Output the [x, y] coordinate of the center of the cell containing the given text.  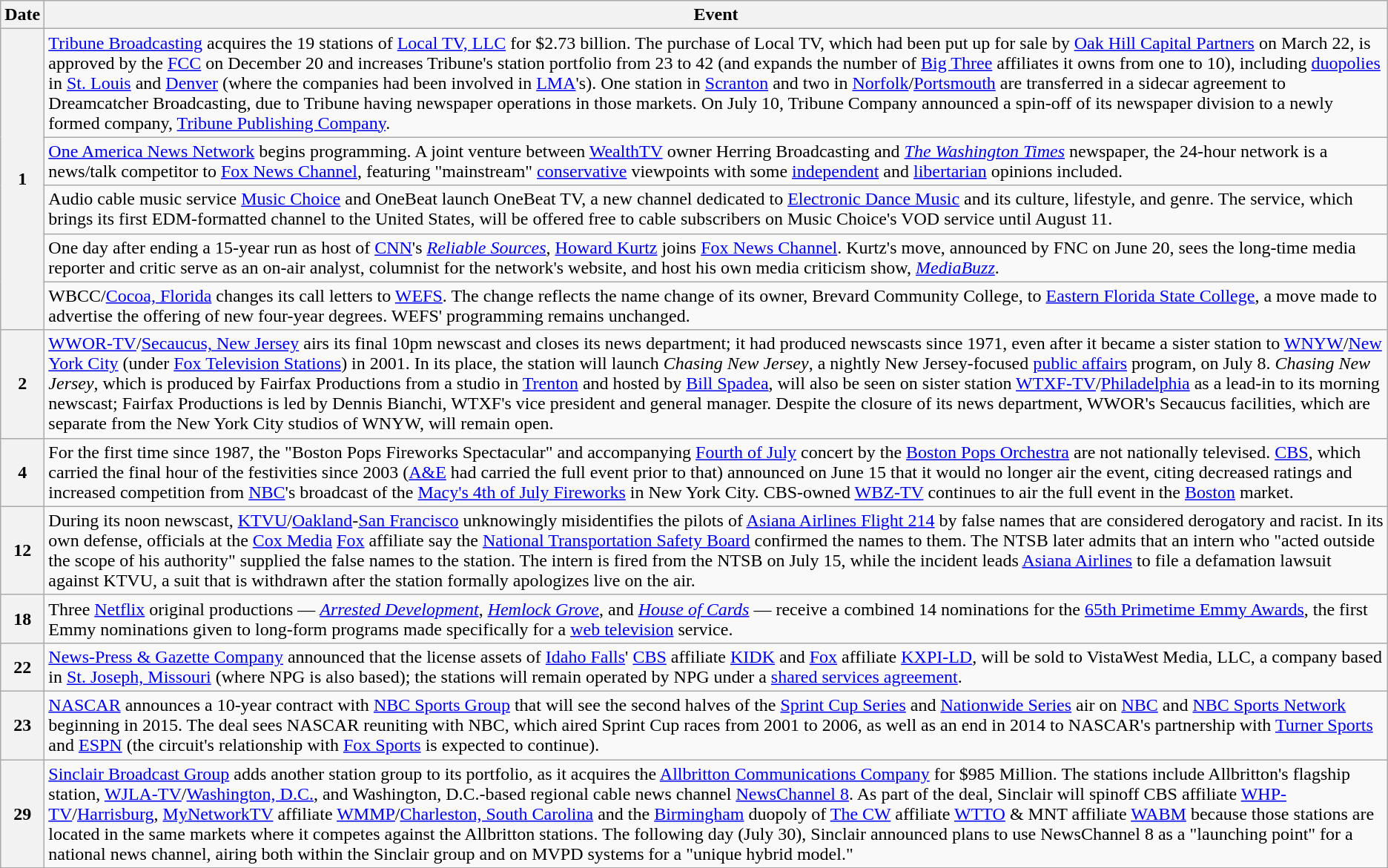
18 [22, 618]
12 [22, 550]
4 [22, 472]
22 [22, 667]
Event [716, 15]
1 [22, 179]
2 [22, 384]
Date [22, 15]
23 [22, 725]
29 [22, 813]
